Search for the cell housing the specified text and yield its (x, y) center coordinate. 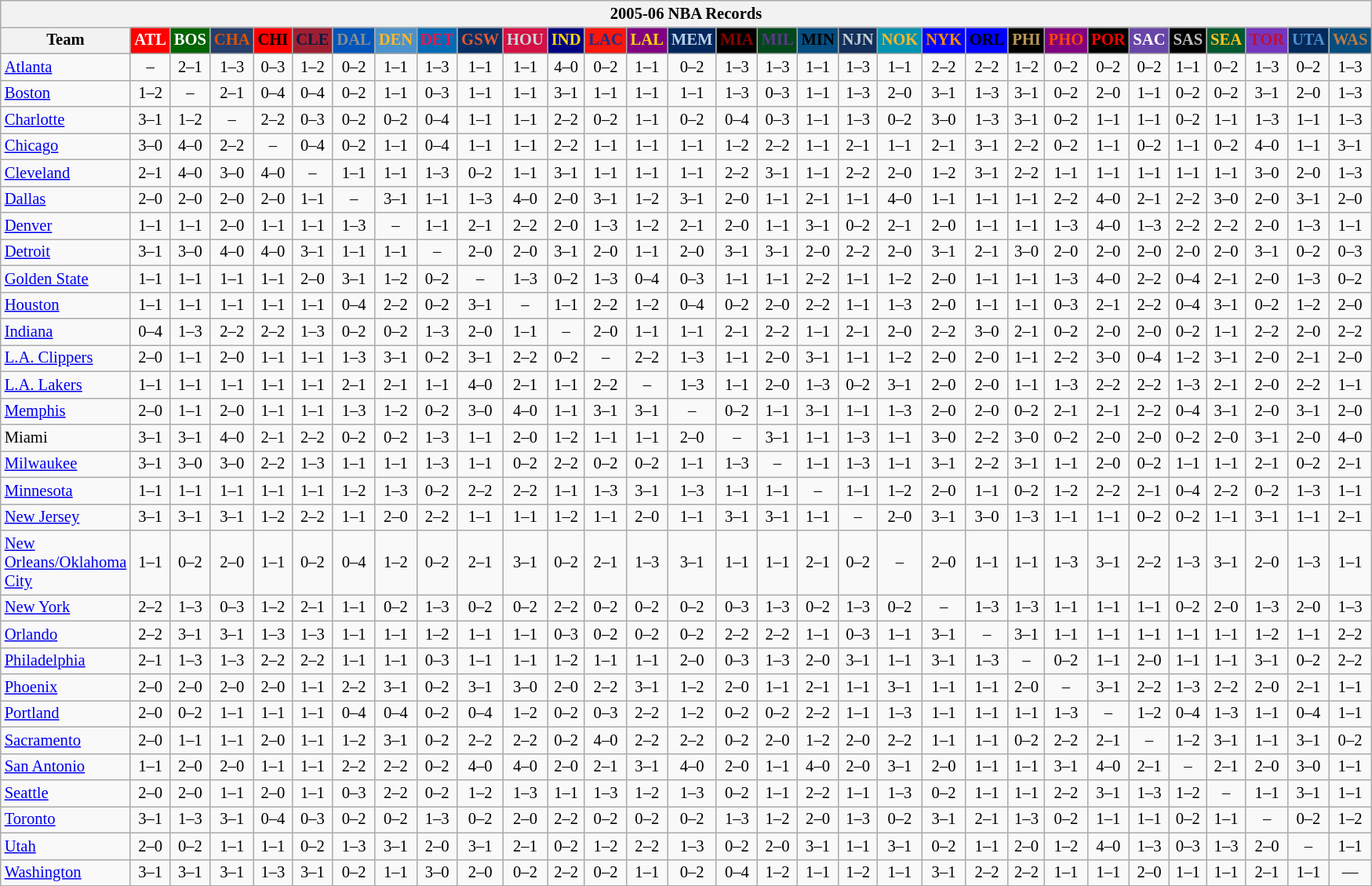
UTA (1308, 40)
IND (566, 40)
Dallas (66, 199)
Toronto (66, 819)
New York (66, 607)
SEA (1226, 40)
MIN (818, 40)
Milwaukee (66, 464)
Boston (66, 93)
MEM (692, 40)
Phoenix (66, 687)
Atlanta (66, 67)
SAS (1188, 40)
ATL (151, 40)
Indiana (66, 332)
Orlando (66, 634)
Golden State (66, 279)
SAC (1148, 40)
WAS (1350, 40)
CHI (273, 40)
BOS (190, 40)
NYK (944, 40)
L.A. Clippers (66, 358)
DAL (353, 40)
New Orleans/Oklahoma City (66, 563)
TOR (1267, 40)
Philadelphia (66, 661)
LAC (606, 40)
HOU (526, 40)
Portland (66, 713)
MIL (778, 40)
Miami (66, 437)
San Antonio (66, 767)
Sacramento (66, 740)
New Jersey (66, 517)
CLE (312, 40)
Houston (66, 305)
PHO (1066, 40)
Cleveland (66, 173)
DEN (395, 40)
Team (66, 40)
2005-06 NBA Records (686, 13)
L.A. Lakers (66, 385)
Chicago (66, 146)
GSW (480, 40)
Utah (66, 846)
MIA (737, 40)
NJN (858, 40)
Detroit (66, 252)
DET (437, 40)
PHI (1026, 40)
Memphis (66, 411)
Washington (66, 873)
Charlotte (66, 120)
Denver (66, 225)
Seattle (66, 793)
Minnesota (66, 490)
POR (1108, 40)
ORL (987, 40)
LAL (647, 40)
NOK (901, 40)
— (1350, 873)
CHA (232, 40)
